Scan for the cell matching the given text and deliver its (X, Y) coordinate at center. 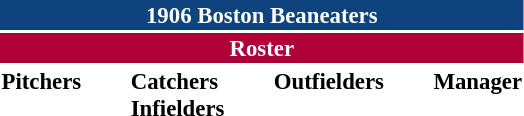
1906 Boston Beaneaters (262, 15)
Roster (262, 48)
